Identify which cell holds the provided text, then report its [X, Y] central coordinate. 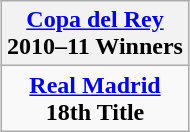
Real Madrid18th Title [96, 98]
Copa del Rey2010–11 Winners [96, 34]
